For the text-containing cell, return its midpoint in [x, y] coordinate format. 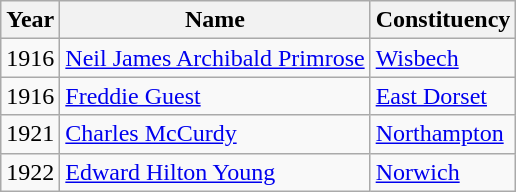
1922 [30, 172]
Neil James Archibald Primrose [215, 58]
Edward Hilton Young [215, 172]
East Dorset [443, 96]
Constituency [443, 20]
Freddie Guest [215, 96]
Name [215, 20]
Year [30, 20]
Wisbech [443, 58]
Norwich [443, 172]
1921 [30, 134]
Northampton [443, 134]
Charles McCurdy [215, 134]
